Find where the given text appears and provide that cell's center as (X, Y) coordinate. 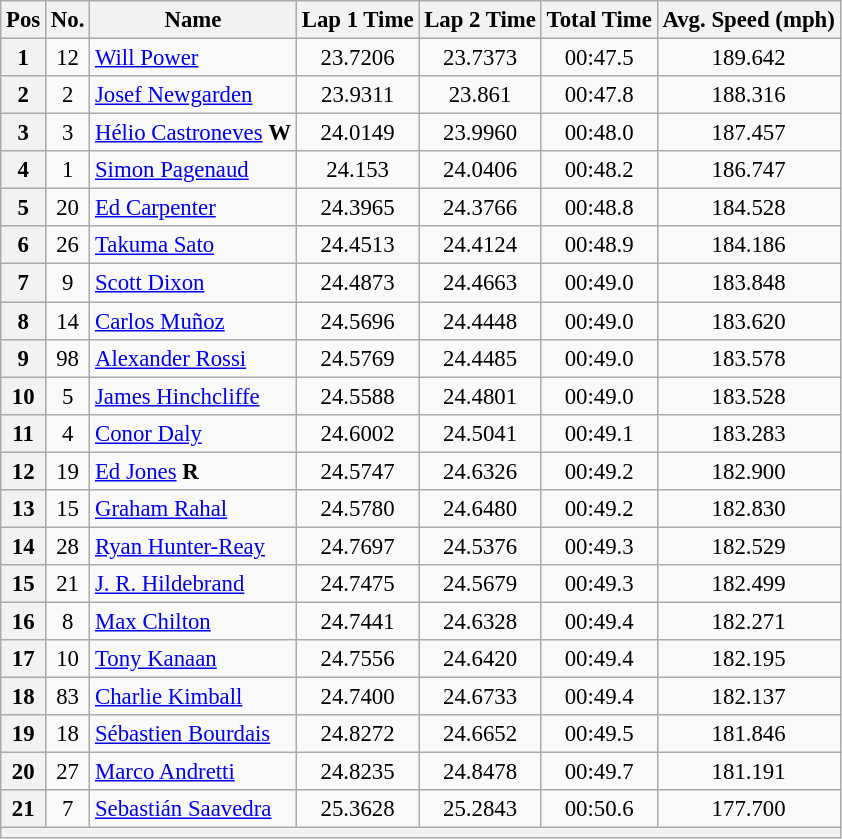
Pos (24, 20)
182.499 (748, 584)
00:49.1 (599, 433)
Hélio Castroneves W (194, 133)
187.457 (748, 133)
24.5376 (480, 546)
J. R. Hildebrand (194, 584)
Sebastián Saavedra (194, 809)
Ed Jones R (194, 471)
183.848 (748, 283)
Scott Dixon (194, 283)
28 (68, 546)
Takuma Sato (194, 245)
182.195 (748, 659)
83 (68, 697)
24.6002 (357, 433)
182.271 (748, 621)
24.4448 (480, 321)
00:47.8 (599, 95)
Ryan Hunter-Reay (194, 546)
23.7373 (480, 58)
24.153 (357, 170)
Total Time (599, 20)
25.2843 (480, 809)
24.5041 (480, 433)
24.5780 (357, 509)
24.4513 (357, 245)
24.5588 (357, 396)
184.186 (748, 245)
24.5696 (357, 321)
Name (194, 20)
24.5679 (480, 584)
24.8272 (357, 734)
24.5769 (357, 358)
24.7556 (357, 659)
24.6420 (480, 659)
24.4485 (480, 358)
24.8478 (480, 772)
189.642 (748, 58)
182.830 (748, 509)
No. (68, 20)
24.7400 (357, 697)
24.0149 (357, 133)
24.4801 (480, 396)
181.191 (748, 772)
Josef Newgarden (194, 95)
00:49.5 (599, 734)
Lap 2 Time (480, 20)
Alexander Rossi (194, 358)
17 (24, 659)
24.4124 (480, 245)
182.900 (748, 471)
23.861 (480, 95)
26 (68, 245)
00:48.2 (599, 170)
24.7697 (357, 546)
183.620 (748, 321)
24.6733 (480, 697)
00:47.5 (599, 58)
Tony Kanaan (194, 659)
183.283 (748, 433)
Max Chilton (194, 621)
24.0406 (480, 170)
Carlos Muñoz (194, 321)
25.3628 (357, 809)
183.528 (748, 396)
23.9960 (480, 133)
Lap 1 Time (357, 20)
Sébastien Bourdais (194, 734)
24.3965 (357, 208)
182.137 (748, 697)
Conor Daly (194, 433)
23.7206 (357, 58)
Ed Carpenter (194, 208)
24.6326 (480, 471)
24.6328 (480, 621)
13 (24, 509)
177.700 (748, 809)
16 (24, 621)
00:48.8 (599, 208)
183.578 (748, 358)
24.8235 (357, 772)
24.4873 (357, 283)
188.316 (748, 95)
Charlie Kimball (194, 697)
24.4663 (480, 283)
Avg. Speed (mph) (748, 20)
182.529 (748, 546)
27 (68, 772)
24.7475 (357, 584)
181.846 (748, 734)
24.7441 (357, 621)
24.6480 (480, 509)
00:48.0 (599, 133)
24.5747 (357, 471)
23.9311 (357, 95)
00:49.7 (599, 772)
24.6652 (480, 734)
6 (24, 245)
186.747 (748, 170)
Will Power (194, 58)
184.528 (748, 208)
Marco Andretti (194, 772)
11 (24, 433)
24.3766 (480, 208)
Simon Pagenaud (194, 170)
98 (68, 358)
00:48.9 (599, 245)
James Hinchcliffe (194, 396)
00:50.6 (599, 809)
Graham Rahal (194, 509)
